Find where the given text appears and provide that cell's center as [x, y] coordinate. 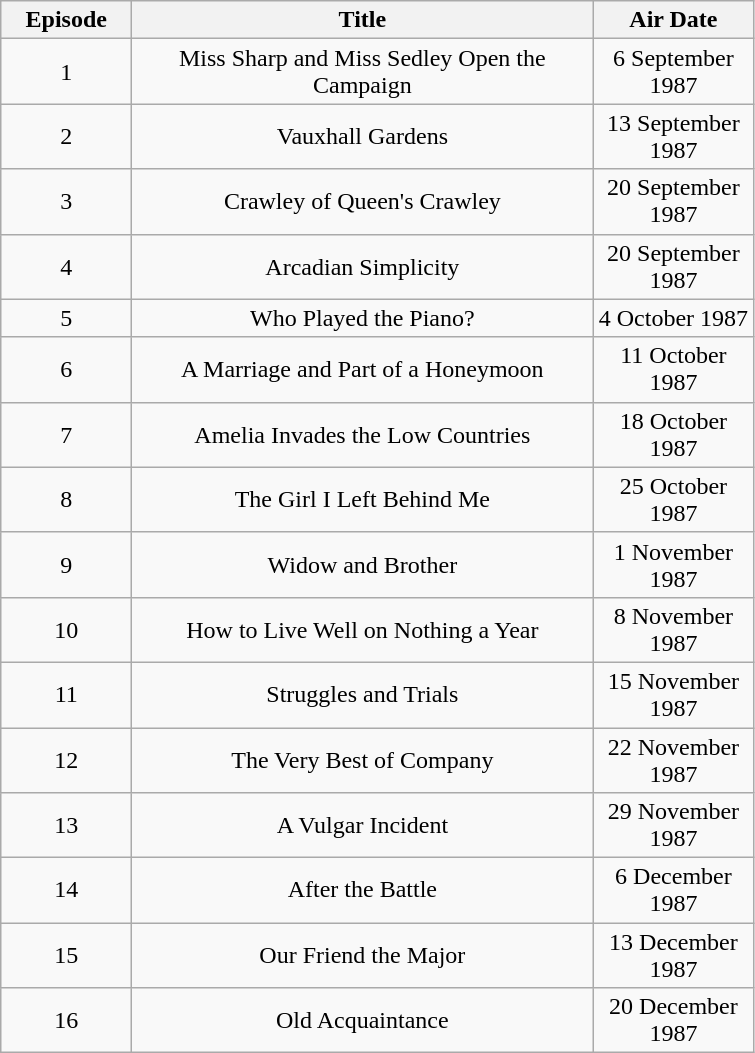
1 November 1987 [674, 564]
18 October 1987 [674, 434]
How to Live Well on Nothing a Year [362, 630]
Amelia Invades the Low Countries [362, 434]
11 [66, 694]
8 [66, 500]
22 November 1987 [674, 760]
6 [66, 370]
A Marriage and Part of a Honeymoon [362, 370]
5 [66, 318]
15 [66, 956]
16 [66, 1020]
13 December 1987 [674, 956]
Miss Sharp and Miss Sedley Open the Campaign [362, 72]
11 October 1987 [674, 370]
Our Friend the Major [362, 956]
9 [66, 564]
12 [66, 760]
6 September 1987 [674, 72]
2 [66, 136]
13 September 1987 [674, 136]
Old Acquaintance [362, 1020]
Vauxhall Gardens [362, 136]
The Girl I Left Behind Me [362, 500]
15 November 1987 [674, 694]
Arcadian Simplicity [362, 266]
7 [66, 434]
Crawley of Queen's Crawley [362, 202]
14 [66, 890]
3 [66, 202]
29 November 1987 [674, 826]
20 December 1987 [674, 1020]
Air Date [674, 20]
Widow and Brother [362, 564]
After the Battle [362, 890]
8 November 1987 [674, 630]
Struggles and Trials [362, 694]
25 October 1987 [674, 500]
Title [362, 20]
A Vulgar Incident [362, 826]
4 [66, 266]
4 October 1987 [674, 318]
Who Played the Piano? [362, 318]
The Very Best of Company [362, 760]
Episode [66, 20]
1 [66, 72]
6 December 1987 [674, 890]
10 [66, 630]
13 [66, 826]
